Return the (X, Y) coordinate for the center point of the cell that contains the specified text.  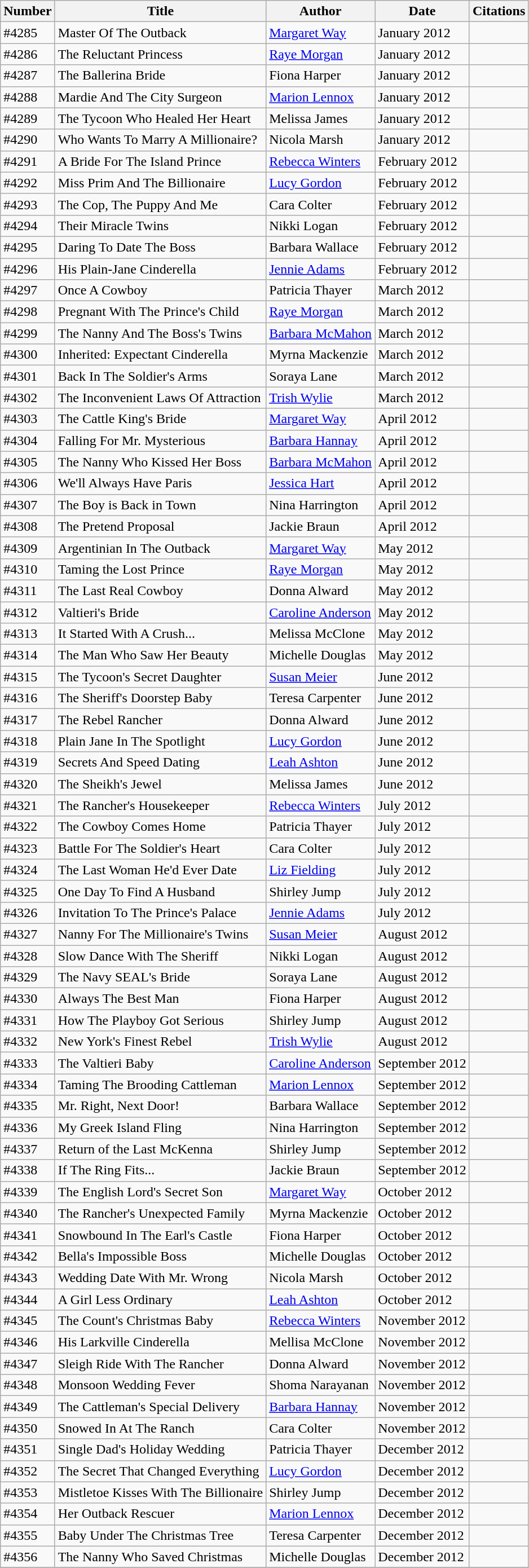
The Ballerina Bride (160, 76)
His Plain-Jane Cinderella (160, 269)
#4322 (28, 827)
#4326 (28, 913)
#4319 (28, 763)
Bella's Impossible Boss (160, 1256)
Mellisa McClone (320, 1342)
#4305 (28, 462)
The Cattle King's Bride (160, 419)
Slow Dance With The Sheriff (160, 956)
#4297 (28, 290)
The Count's Christmas Baby (160, 1321)
#4342 (28, 1256)
#4354 (28, 1514)
Mistletoe Kisses With The Billionaire (160, 1492)
#4353 (28, 1492)
#4298 (28, 312)
The Cowboy Comes Home (160, 827)
#4301 (28, 376)
#4335 (28, 1106)
One Day To Find A Husband (160, 891)
#4291 (28, 161)
Wedding Date With Mr. Wrong (160, 1278)
The Rebel Rancher (160, 720)
#4308 (28, 526)
Return of the Last McKenna (160, 1149)
#4288 (28, 97)
#4356 (28, 1557)
Taming the Lost Prince (160, 569)
#4307 (28, 505)
The Cattleman's Special Delivery (160, 1407)
The Rancher's Housekeeper (160, 805)
Mardie And The City Surgeon (160, 97)
The Sheriff's Doorstep Baby (160, 698)
New York's Finest Rebel (160, 1042)
Invitation To The Prince's Palace (160, 913)
Mr. Right, Next Door! (160, 1106)
A Girl Less Ordinary (160, 1299)
The Tycoon Who Healed Her Heart (160, 118)
#4312 (28, 612)
Baby Under The Christmas Tree (160, 1535)
#4290 (28, 140)
My Greek Island Fling (160, 1127)
The Tycoon's Secret Daughter (160, 677)
The Nanny Who Saved Christmas (160, 1557)
Always The Best Man (160, 999)
#4325 (28, 891)
Battle For The Soldier's Heart (160, 848)
#4296 (28, 269)
It Started With A Crush... (160, 634)
Title (160, 11)
#4348 (28, 1385)
#4315 (28, 677)
The Reluctant Princess (160, 54)
The Nanny And The Boss's Twins (160, 333)
Author (320, 11)
Sleigh Ride With The Rancher (160, 1364)
#4292 (28, 183)
Taming The Brooding Cattleman (160, 1085)
#4317 (28, 720)
#4333 (28, 1063)
Monsoon Wedding Fever (160, 1385)
#4352 (28, 1471)
Plain Jane In The Spotlight (160, 741)
#4328 (28, 956)
#4324 (28, 870)
Single Dad's Holiday Wedding (160, 1450)
Citations (499, 11)
#4289 (28, 118)
#4341 (28, 1235)
Once A Cowboy (160, 290)
#4293 (28, 204)
Valtieri's Bride (160, 612)
#4323 (28, 848)
#4302 (28, 398)
#4332 (28, 1042)
Miss Prim And The Billionaire (160, 183)
#4320 (28, 784)
#4299 (28, 333)
#4338 (28, 1170)
#4314 (28, 655)
#4346 (28, 1342)
#4327 (28, 934)
#4344 (28, 1299)
We'll Always Have Paris (160, 483)
The Nanny Who Kissed Her Boss (160, 462)
Nanny For The Millionaire's Twins (160, 934)
#4318 (28, 741)
Their Miracle Twins (160, 226)
#4339 (28, 1192)
#4343 (28, 1278)
#4355 (28, 1535)
A Bride For The Island Prince (160, 161)
#4336 (28, 1127)
Number (28, 11)
#4321 (28, 805)
#4303 (28, 419)
#4310 (28, 569)
Argentinian In The Outback (160, 548)
Melissa McClone (320, 634)
Falling For Mr. Mysterious (160, 441)
The Last Woman He'd Ever Date (160, 870)
#4294 (28, 226)
Date (422, 11)
The Boy is Back in Town (160, 505)
Secrets And Speed Dating (160, 763)
#4311 (28, 591)
The English Lord's Secret Son (160, 1192)
#4334 (28, 1085)
Snowbound In The Earl's Castle (160, 1235)
Daring To Date The Boss (160, 247)
The Pretend Proposal (160, 526)
The Sheikh's Jewel (160, 784)
The Cop, The Puppy And Me (160, 204)
#4350 (28, 1428)
#4287 (28, 76)
#4345 (28, 1321)
Snowed In At The Ranch (160, 1428)
The Navy SEAL's Bride (160, 977)
Back In The Soldier's Arms (160, 376)
#4313 (28, 634)
#4286 (28, 54)
#4285 (28, 33)
The Secret That Changed Everything (160, 1471)
Her Outback Rescuer (160, 1514)
Pregnant With The Prince's Child (160, 312)
#4306 (28, 483)
#4330 (28, 999)
#4309 (28, 548)
Liz Fielding (320, 870)
Jessica Hart (320, 483)
#4349 (28, 1407)
#4304 (28, 441)
#4316 (28, 698)
#4331 (28, 1020)
#4337 (28, 1149)
The Valtieri Baby (160, 1063)
#4329 (28, 977)
Inherited: Expectant Cinderella (160, 355)
The Last Real Cowboy (160, 591)
Master Of The Outback (160, 33)
Who Wants To Marry A Millionaire? (160, 140)
#4300 (28, 355)
The Rancher's Unexpected Family (160, 1213)
The Inconvenient Laws Of Attraction (160, 398)
#4347 (28, 1364)
#4295 (28, 247)
Shoma Narayanan (320, 1385)
How The Playboy Got Serious (160, 1020)
If The Ring Fits... (160, 1170)
#4340 (28, 1213)
The Man Who Saw Her Beauty (160, 655)
His Larkville Cinderella (160, 1342)
#4351 (28, 1450)
